Detect which cell encompasses the target text, then output its (X, Y) center coordinate. 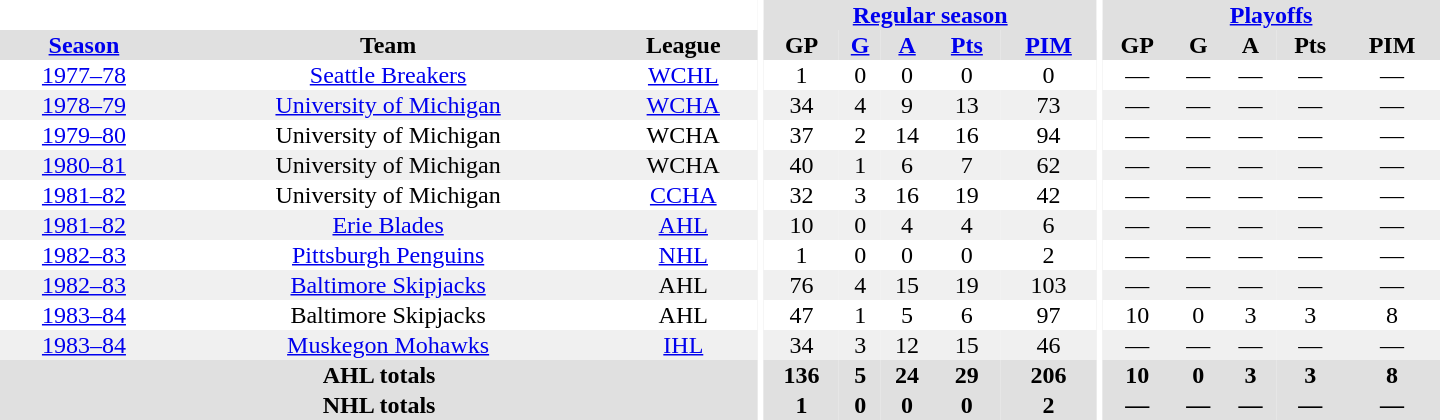
Seattle Breakers (388, 75)
46 (1049, 345)
12 (907, 345)
NHL (683, 255)
7 (967, 165)
103 (1049, 285)
62 (1049, 165)
1980–81 (84, 165)
47 (802, 315)
1977–78 (84, 75)
Pittsburgh Penguins (388, 255)
Regular season (930, 15)
206 (1049, 375)
Team (388, 45)
136 (802, 375)
Playoffs (1271, 15)
97 (1049, 315)
29 (967, 375)
CCHA (683, 195)
76 (802, 285)
40 (802, 165)
14 (907, 135)
13 (967, 105)
AHL totals (379, 375)
9 (907, 105)
94 (1049, 135)
24 (907, 375)
42 (1049, 195)
1978–79 (84, 105)
Muskegon Mohawks (388, 345)
IHL (683, 345)
WCHL (683, 75)
37 (802, 135)
1979–80 (84, 135)
Season (84, 45)
League (683, 45)
Erie Blades (388, 225)
73 (1049, 105)
NHL totals (379, 405)
32 (802, 195)
